Pinpoint the cell where the given text exists, returning its (x, y) midpoint coordinate. 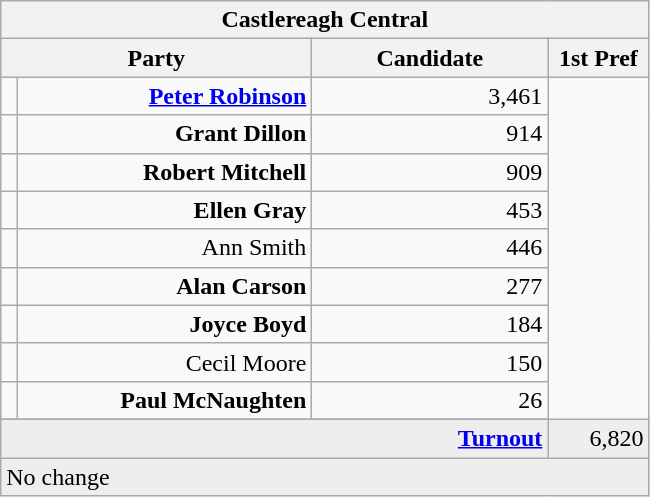
277 (430, 286)
453 (430, 210)
914 (430, 134)
Party (156, 58)
Grant Dillon (164, 134)
Cecil Moore (164, 362)
184 (430, 324)
Peter Robinson (164, 96)
Alan Carson (164, 286)
909 (430, 172)
Ellen Gray (164, 210)
3,461 (430, 96)
Ann Smith (164, 248)
150 (430, 362)
Paul McNaughten (164, 400)
6,820 (598, 438)
Robert Mitchell (164, 172)
No change (325, 477)
Candidate (430, 58)
Turnout (274, 438)
26 (430, 400)
Joyce Boyd (164, 324)
446 (430, 248)
1st Pref (598, 58)
Castlereagh Central (325, 20)
